Output the [x, y] coordinate of the center of the cell containing the given text.  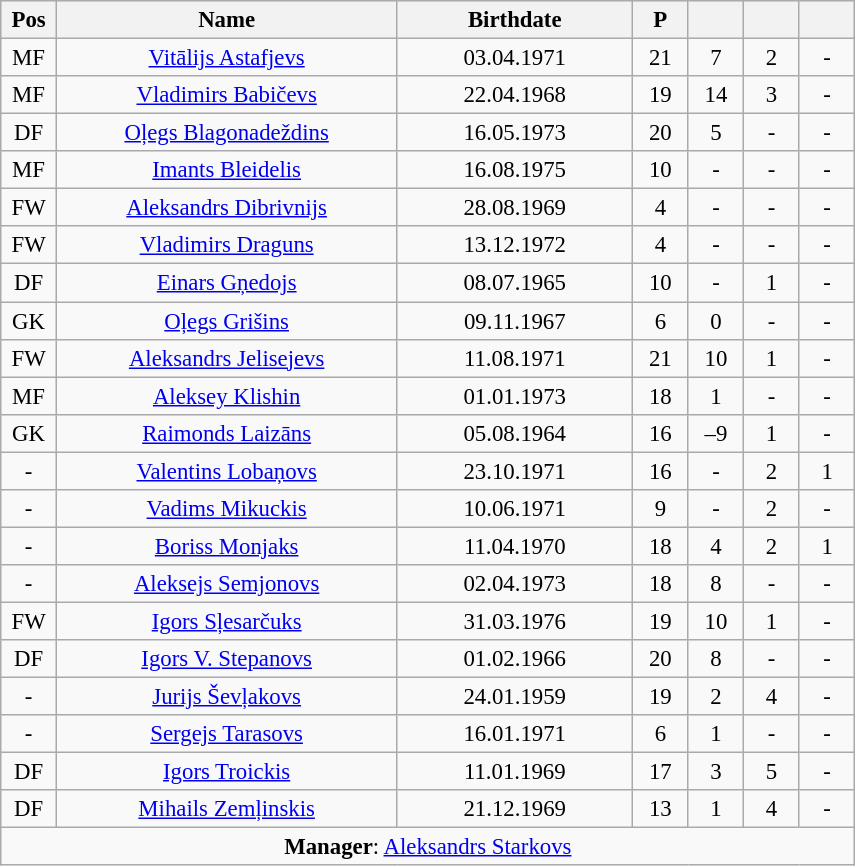
0 [716, 321]
10.06.1971 [515, 509]
11.04.1970 [515, 546]
28.08.1969 [515, 208]
03.04.1971 [515, 58]
17 [661, 772]
11.01.1969 [515, 772]
13 [661, 809]
Jurijs Ševļakovs [226, 697]
–9 [716, 433]
Aleksejs Semjonovs [226, 584]
09.11.1967 [515, 321]
Valentins Lobaņovs [226, 471]
13.12.1972 [515, 245]
9 [661, 509]
Manager: Aleksandrs Starkovs [428, 847]
Aleksandrs Jelisejevs [226, 358]
Aleksey Klishin [226, 396]
Oļegs Blagonadeždins [226, 133]
01.02.1966 [515, 659]
Mihails Zemļinskis [226, 809]
Sergejs Tarasovs [226, 734]
7 [716, 58]
Vladimirs Draguns [226, 245]
Imants Bleidelis [226, 170]
08.07.1965 [515, 283]
16.05.1973 [515, 133]
Igors Troickis [226, 772]
22.04.1968 [515, 95]
31.03.1976 [515, 621]
Vitālijs Astafjevs [226, 58]
Igors V. Stepanovs [226, 659]
Pos [29, 20]
05.08.1964 [515, 433]
11.08.1971 [515, 358]
14 [716, 95]
24.01.1959 [515, 697]
Boriss Monjaks [226, 546]
02.04.1973 [515, 584]
Oļegs Grišins [226, 321]
Igors Sļesarčuks [226, 621]
Vadims Mikuckis [226, 509]
16.08.1975 [515, 170]
16.01.1971 [515, 734]
Name [226, 20]
Birthdate [515, 20]
21.12.1969 [515, 809]
Raimonds Laizāns [226, 433]
Vladimirs Babičevs [226, 95]
Aleksandrs Dibrivnijs [226, 208]
23.10.1971 [515, 471]
P [661, 20]
Einars Gņedojs [226, 283]
01.01.1973 [515, 396]
